Return the (X, Y) coordinate for the center point of the cell that contains the specified text.  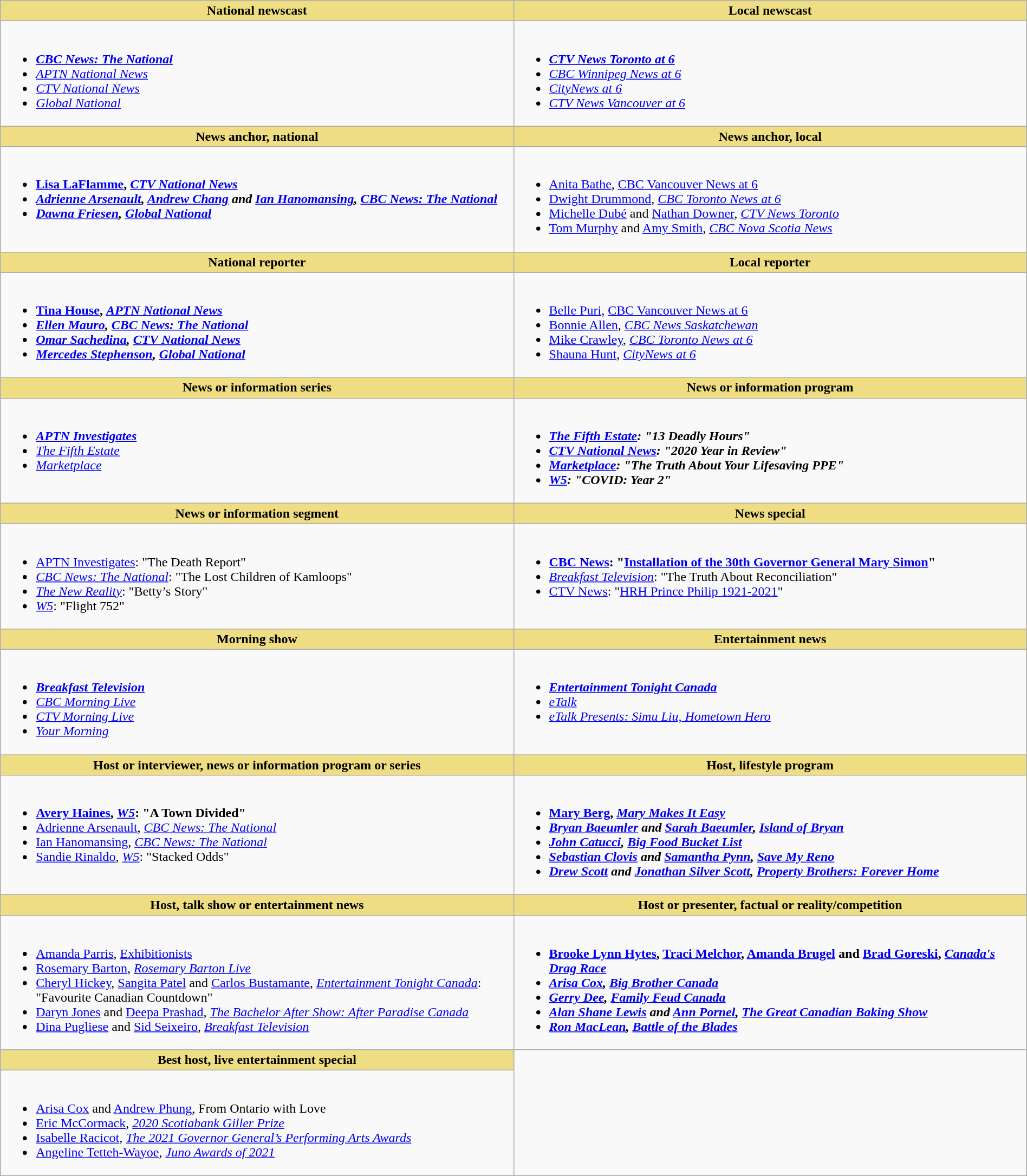
APTN InvestigatesThe Fifth EstateMarketplace (257, 450)
News or information program (770, 388)
National reporter (257, 262)
News special (770, 513)
Host or interviewer, news or information program or series (257, 765)
News or information series (257, 388)
Host, talk show or entertainment news (257, 905)
CBC News: The NationalAPTN National NewsCTV National NewsGlobal National (257, 74)
Entertainment Tonight CanadaeTalkeTalk Presents: Simu Liu, Hometown Hero (770, 702)
National newscast (257, 11)
Lisa LaFlamme, CTV National NewsAdrienne Arsenault, Andrew Chang and Ian Hanomansing, CBC News: The NationalDawna Friesen, Global National (257, 199)
APTN Investigates: "The Death Report"CBC News: The National: "The Lost Children of Kamloops"The New Reality: "Betty’s Story"W5: "Flight 752" (257, 576)
Local reporter (770, 262)
Local newscast (770, 11)
Host or presenter, factual or reality/competition (770, 905)
Entertainment news (770, 639)
Tina House, APTN National NewsEllen Mauro, CBC News: The NationalOmar Sachedina, CTV National NewsMercedes Stephenson, Global National (257, 325)
The Fifth Estate: "13 Deadly Hours"CTV National News: "2020 Year in Review"Marketplace: "The Truth About Your Lifesaving PPE"W5: "COVID: Year 2" (770, 450)
CTV News Toronto at 6CBC Winnipeg News at 6CityNews at 6CTV News Vancouver at 6 (770, 74)
News or information segment (257, 513)
Best host, live entertainment special (257, 1060)
Morning show (257, 639)
Breakfast TelevisionCBC Morning LiveCTV Morning LiveYour Morning (257, 702)
Host, lifestyle program (770, 765)
Avery Haines, W5: "A Town Divided"Adrienne Arsenault, CBC News: The NationalIan Hanomansing, CBC News: The NationalSandie Rinaldo, W5: "Stacked Odds" (257, 835)
News anchor, local (770, 136)
News anchor, national (257, 136)
Belle Puri, CBC Vancouver News at 6Bonnie Allen, CBC News SaskatchewanMike Crawley, CBC Toronto News at 6Shauna Hunt, CityNews at 6 (770, 325)
